Determine the (X, Y) coordinate at the center of the cell enclosing the given text.  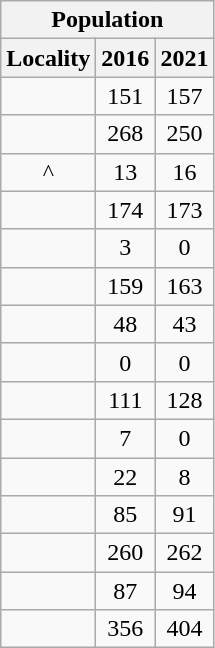
8 (184, 477)
22 (126, 477)
159 (126, 286)
85 (126, 515)
356 (126, 629)
260 (126, 553)
268 (126, 134)
151 (126, 96)
43 (184, 324)
7 (126, 438)
Locality (48, 58)
48 (126, 324)
Population (108, 20)
128 (184, 400)
13 (126, 172)
94 (184, 591)
174 (126, 210)
^ (48, 172)
3 (126, 248)
2021 (184, 58)
250 (184, 134)
173 (184, 210)
2016 (126, 58)
111 (126, 400)
404 (184, 629)
87 (126, 591)
262 (184, 553)
16 (184, 172)
91 (184, 515)
163 (184, 286)
157 (184, 96)
